Find where the given text appears and provide that cell's center as (x, y) coordinate. 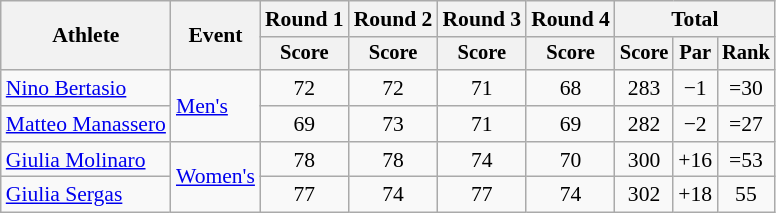
300 (644, 160)
−2 (695, 124)
=30 (746, 88)
Round 2 (394, 19)
302 (644, 195)
=27 (746, 124)
Round 4 (570, 19)
282 (644, 124)
−1 (695, 88)
Round 1 (304, 19)
73 (394, 124)
Par (695, 54)
283 (644, 88)
Round 3 (482, 19)
70 (570, 160)
+16 (695, 160)
Rank (746, 54)
Giulia Sergas (86, 195)
Women's (216, 178)
Men's (216, 106)
=53 (746, 160)
Matteo Manassero (86, 124)
Athlete (86, 36)
Nino Bertasio (86, 88)
Total (695, 19)
Event (216, 36)
68 (570, 88)
+18 (695, 195)
Giulia Molinaro (86, 160)
55 (746, 195)
